Return the (x, y) coordinate for the center point of the cell that contains the specified text.  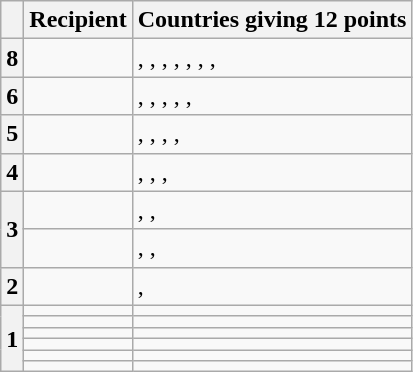
, , , , (272, 134)
6 (12, 96)
Recipient (78, 20)
1 (12, 338)
Countries giving 12 points (272, 20)
, , , , , (272, 96)
, (272, 286)
2 (12, 286)
, , , , , , , (272, 58)
5 (12, 134)
4 (12, 172)
, , , (272, 172)
3 (12, 229)
8 (12, 58)
